Output the [x, y] coordinate of the center of the cell containing the given text.  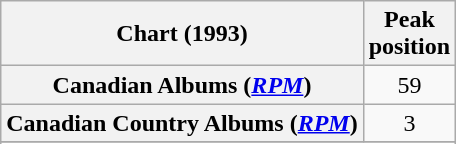
Canadian Country Albums (RPM) [182, 123]
Chart (1993) [182, 34]
Peakposition [409, 34]
3 [409, 123]
Canadian Albums (RPM) [182, 85]
59 [409, 85]
